Search for the cell housing the specified text and yield its (X, Y) center coordinate. 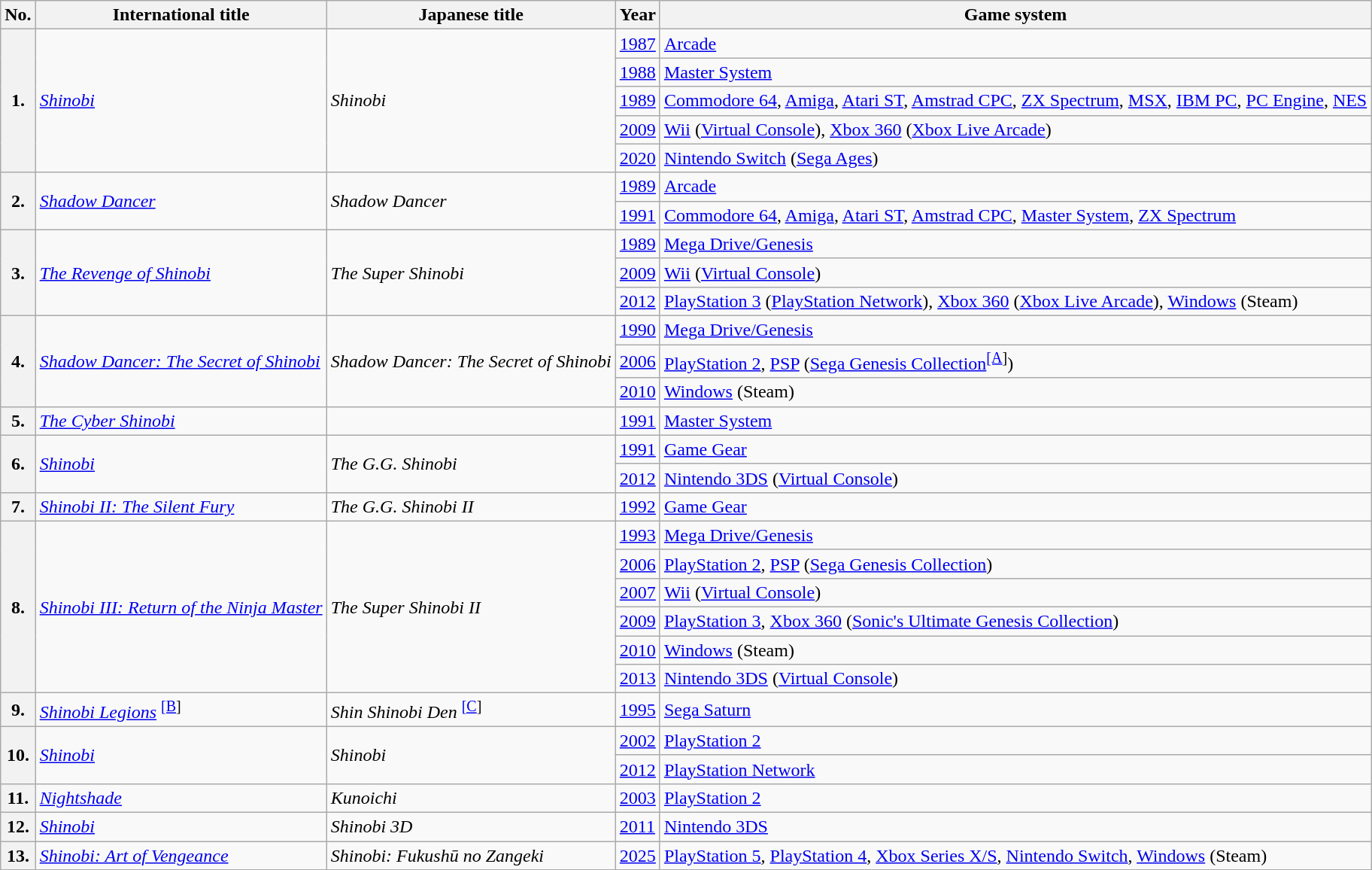
1988 (638, 72)
International title (181, 15)
PlayStation 3 (PlayStation Network), Xbox 360 (Xbox Live Arcade), Windows (Steam) (1015, 301)
Japanese title (471, 15)
Wii (Virtual Console), Xbox 360 (Xbox Live Arcade) (1015, 129)
2003 (638, 798)
Commodore 64, Amiga, Atari ST, Amstrad CPC, ZX Spectrum, MSX, IBM PC, PC Engine, NES (1015, 101)
PlayStation 2, PSP (Sega Genesis Collection) (1015, 564)
The G.G. Shinobi II (471, 506)
Nintendo Switch (Sega Ages) (1015, 158)
5. (18, 421)
2011 (638, 826)
The Cyber Shinobi (181, 421)
PlayStation Network (1015, 769)
1987 (638, 44)
Kunoichi (471, 798)
Shinobi III: Return of the Ninja Master (181, 607)
8. (18, 607)
The Super Shinobi (471, 272)
6. (18, 464)
Game system (1015, 15)
3. (18, 272)
1992 (638, 506)
Shinobi: Art of Vengeance (181, 856)
12. (18, 826)
Sega Saturn (1015, 710)
Year (638, 15)
Shinobi II: The Silent Fury (181, 506)
Nightshade (181, 798)
2007 (638, 592)
Commodore 64, Amiga, Atari ST, Amstrad CPC, Master System, ZX Spectrum (1015, 215)
1995 (638, 710)
2020 (638, 158)
PlayStation 3, Xbox 360 (Sonic's Ultimate Genesis Collection) (1015, 622)
2. (18, 201)
Shin Shinobi Den [C] (471, 710)
11. (18, 798)
1993 (638, 535)
Shinobi Legions [B] (181, 710)
9. (18, 710)
PlayStation 2, PSP (Sega Genesis Collection[A]) (1015, 361)
1990 (638, 330)
No. (18, 15)
2002 (638, 741)
Shinobi: Fukushū no Zangeki (471, 856)
4. (18, 361)
The Revenge of Shinobi (181, 272)
PlayStation 5, PlayStation 4, Xbox Series X/S, Nintendo Switch, Windows (Steam) (1015, 856)
1. (18, 101)
10. (18, 755)
The Super Shinobi II (471, 607)
Nintendo 3DS (1015, 826)
2013 (638, 679)
13. (18, 856)
The G.G. Shinobi (471, 464)
2025 (638, 856)
Shinobi 3D (471, 826)
7. (18, 506)
